From the cell containing the given text, extract its center point as (x, y) coordinate. 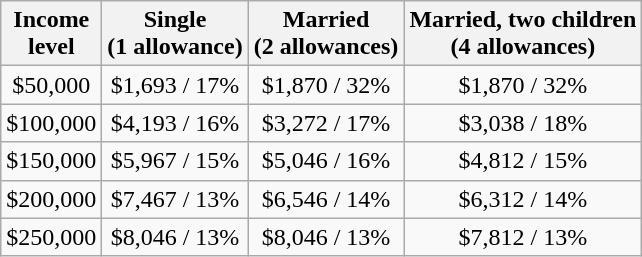
$4,812 / 15% (523, 161)
$7,467 / 13% (175, 199)
$3,038 / 18% (523, 123)
Single(1 allowance) (175, 34)
$1,693 / 17% (175, 85)
$6,312 / 14% (523, 199)
$5,967 / 15% (175, 161)
$4,193 / 16% (175, 123)
$6,546 / 14% (326, 199)
Married(2 allowances) (326, 34)
$7,812 / 13% (523, 237)
$200,000 (52, 199)
$3,272 / 17% (326, 123)
Incomelevel (52, 34)
$100,000 (52, 123)
$50,000 (52, 85)
$150,000 (52, 161)
$250,000 (52, 237)
Married, two children(4 allowances) (523, 34)
$5,046 / 16% (326, 161)
